Provide the (X, Y) coordinate of the cell's center where the given text is located.  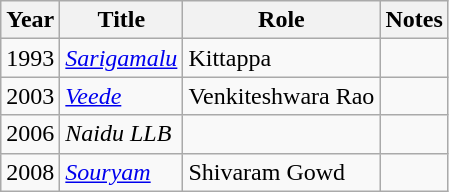
2006 (30, 134)
1993 (30, 58)
Title (122, 20)
Venkiteshwara Rao (282, 96)
Veede (122, 96)
Naidu LLB (122, 134)
Notes (414, 20)
2003 (30, 96)
Year (30, 20)
Sarigamalu (122, 58)
Kittappa (282, 58)
Souryam (122, 172)
2008 (30, 172)
Role (282, 20)
Shivaram Gowd (282, 172)
